Detect which cell encompasses the target text, then output its (x, y) center coordinate. 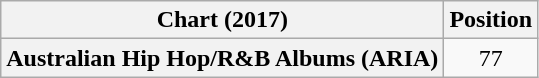
Chart (2017) (222, 20)
77 (491, 58)
Position (491, 20)
Australian Hip Hop/R&B Albums (ARIA) (222, 58)
